Determine the (x, y) coordinate at the center of the cell enclosing the given text.  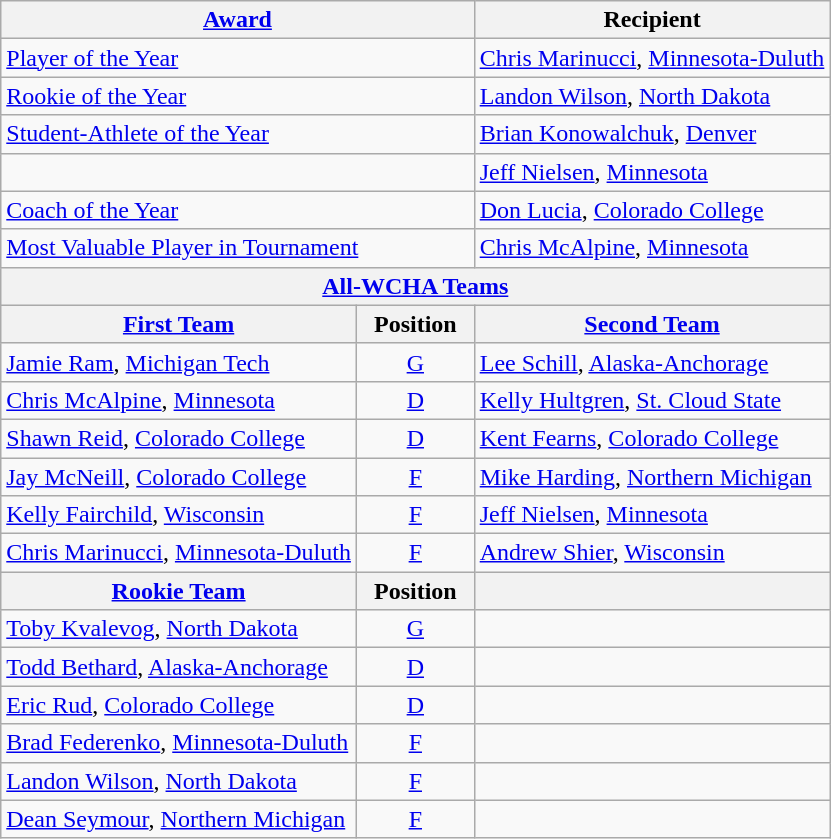
Eric Rud, Colorado College (179, 705)
Kent Fearns, Colorado College (652, 438)
Student-Athlete of the Year (238, 134)
First Team (179, 324)
Jamie Ram, Michigan Tech (179, 362)
Second Team (652, 324)
Mike Harding, Northern Michigan (652, 477)
Player of the Year (238, 58)
Todd Bethard, Alaska-Anchorage (179, 667)
Recipient (652, 20)
Rookie of the Year (238, 96)
Lee Schill, Alaska-Anchorage (652, 362)
Kelly Hultgren, St. Cloud State (652, 400)
Rookie Team (179, 591)
Toby Kvalevog, North Dakota (179, 629)
Shawn Reid, Colorado College (179, 438)
Award (238, 20)
Kelly Fairchild, Wisconsin (179, 515)
Coach of the Year (238, 210)
Brian Konowalchuk, Denver (652, 134)
All-WCHA Teams (416, 286)
Andrew Shier, Wisconsin (652, 553)
Most Valuable Player in Tournament (238, 248)
Jay McNeill, Colorado College (179, 477)
Don Lucia, Colorado College (652, 210)
Brad Federenko, Minnesota-Duluth (179, 743)
Dean Seymour, Northern Michigan (179, 819)
